Scan for the cell matching the given text and deliver its [x, y] coordinate at center. 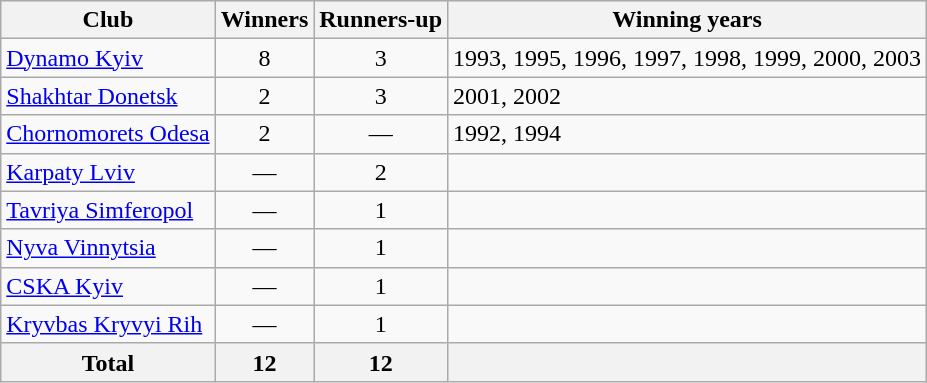
Total [108, 362]
1992, 1994 [688, 134]
Karpaty Lviv [108, 172]
8 [264, 58]
Chornomorets Odesa [108, 134]
CSKA Kyiv [108, 286]
Winning years [688, 20]
Shakhtar Donetsk [108, 96]
Runners-up [381, 20]
Dynamo Kyiv [108, 58]
Winners [264, 20]
Tavriya Simferopol [108, 210]
Nyva Vinnytsia [108, 248]
2001, 2002 [688, 96]
1993, 1995, 1996, 1997, 1998, 1999, 2000, 2003 [688, 58]
Club [108, 20]
Kryvbas Kryvyi Rih [108, 324]
